From the cell containing the given text, extract its center point as (X, Y) coordinate. 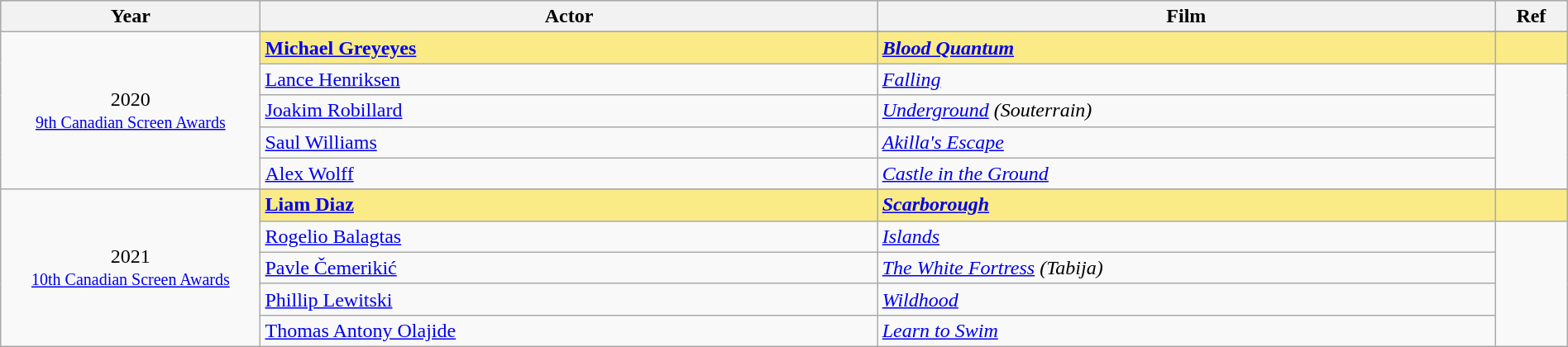
Lance Henriksen (569, 79)
Castle in the Ground (1186, 173)
Rogelio Balagtas (569, 236)
Akilla's Escape (1186, 142)
Blood Quantum (1186, 48)
Thomas Antony Olajide (569, 330)
Pavle Čemerikić (569, 268)
The White Fortress (Tabija) (1186, 268)
Underground (Souterrain) (1186, 111)
Film (1186, 17)
Alex Wolff (569, 173)
Falling (1186, 79)
Saul Williams (569, 142)
Ref (1532, 17)
Wildhood (1186, 299)
Year (131, 17)
Phillip Lewitski (569, 299)
Actor (569, 17)
Liam Diaz (569, 205)
2020 9th Canadian Screen Awards (131, 111)
Islands (1186, 236)
Michael Greyeyes (569, 48)
Joakim Robillard (569, 111)
Learn to Swim (1186, 330)
2021 10th Canadian Screen Awards (131, 268)
Scarborough (1186, 205)
